For the text-containing cell, return its midpoint in [X, Y] coordinate format. 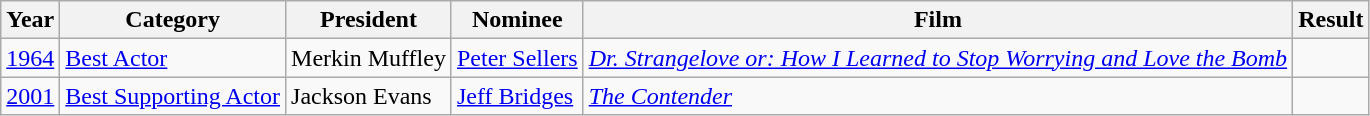
2001 [30, 96]
1964 [30, 58]
Merkin Muffley [369, 58]
Category [173, 20]
Film [938, 20]
President [369, 20]
The Contender [938, 96]
Best Supporting Actor [173, 96]
Nominee [517, 20]
Result [1331, 20]
Best Actor [173, 58]
Year [30, 20]
Peter Sellers [517, 58]
Jeff Bridges [517, 96]
Jackson Evans [369, 96]
Dr. Strangelove or: How I Learned to Stop Worrying and Love the Bomb [938, 58]
